Scan for the cell matching the given text and deliver its (X, Y) coordinate at center. 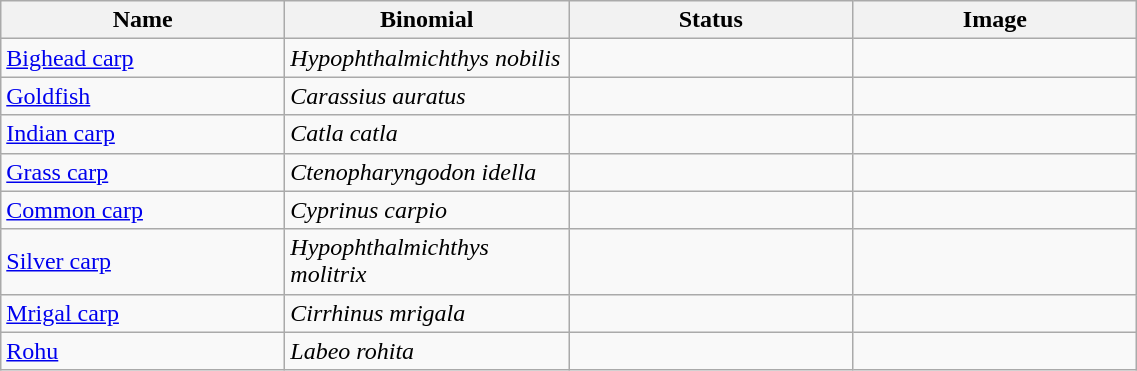
Binomial (427, 20)
Mrigal carp (143, 313)
Silver carp (143, 262)
Bighead carp (143, 58)
Labeo rohita (427, 351)
Hypophthalmichthys nobilis (427, 58)
Indian carp (143, 134)
Carassius auratus (427, 96)
Name (143, 20)
Common carp (143, 210)
Goldfish (143, 96)
Cyprinus carpio (427, 210)
Grass carp (143, 172)
Hypophthalmichthys molitrix (427, 262)
Image (995, 20)
Catla catla (427, 134)
Status (711, 20)
Cirrhinus mrigala (427, 313)
Rohu (143, 351)
Ctenopharyngodon idella (427, 172)
